Find where the given text appears and provide that cell's center as [x, y] coordinate. 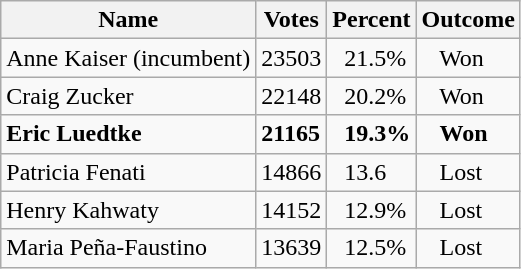
Name [128, 20]
21165 [292, 134]
Votes [292, 20]
22148 [292, 96]
12.9% [372, 210]
12.5% [372, 248]
14866 [292, 172]
13639 [292, 248]
Eric Luedtke [128, 134]
13.6 [372, 172]
Henry Kahwaty [128, 210]
19.3% [372, 134]
Percent [372, 20]
21.5% [372, 58]
23503 [292, 58]
Craig Zucker [128, 96]
Outcome [468, 20]
14152 [292, 210]
Maria Peña-Faustino [128, 248]
Anne Kaiser (incumbent) [128, 58]
20.2% [372, 96]
Patricia Fenati [128, 172]
